Locate the cell with the specified text and output its (X, Y) center coordinate. 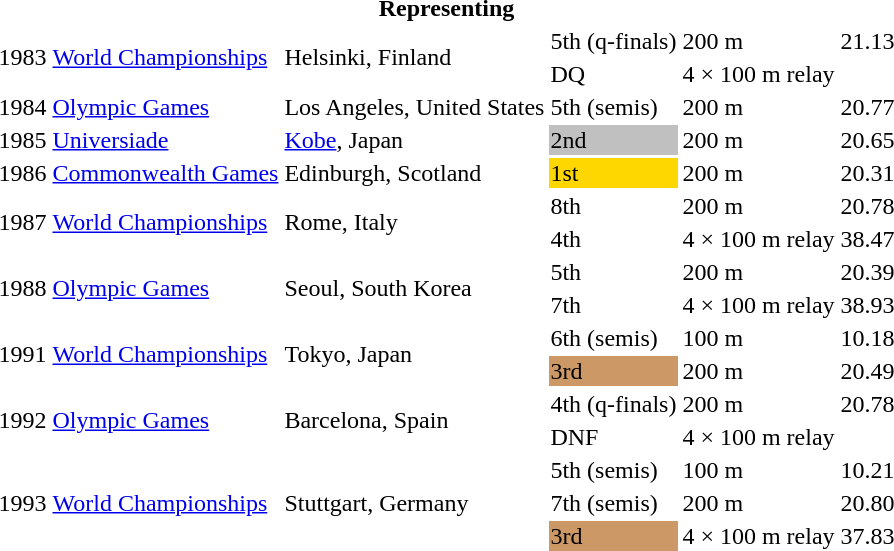
Stuttgart, Germany (414, 503)
Helsinki, Finland (414, 58)
Universiade (166, 140)
5th (614, 272)
6th (semis) (614, 338)
Rome, Italy (414, 222)
7th (semis) (614, 503)
1st (614, 173)
4th (614, 239)
DNF (614, 437)
4th (q-finals) (614, 404)
Tokyo, Japan (414, 354)
Edinburgh, Scotland (414, 173)
8th (614, 206)
Barcelona, Spain (414, 420)
2nd (614, 140)
5th (q-finals) (614, 41)
Los Angeles, United States (414, 107)
DQ (614, 74)
Commonwealth Games (166, 173)
7th (614, 305)
Seoul, South Korea (414, 288)
Kobe, Japan (414, 140)
